From the cell containing the given text, extract its center point as (X, Y) coordinate. 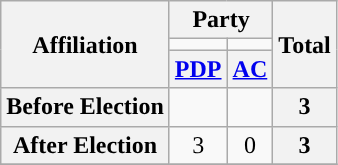
Affiliation (86, 44)
After Election (86, 145)
Total (305, 44)
Party (220, 20)
Before Election (86, 107)
0 (250, 145)
PDP (198, 69)
AC (250, 69)
